Capture the cell that displays the provided text and extract its [x, y] central coordinate. 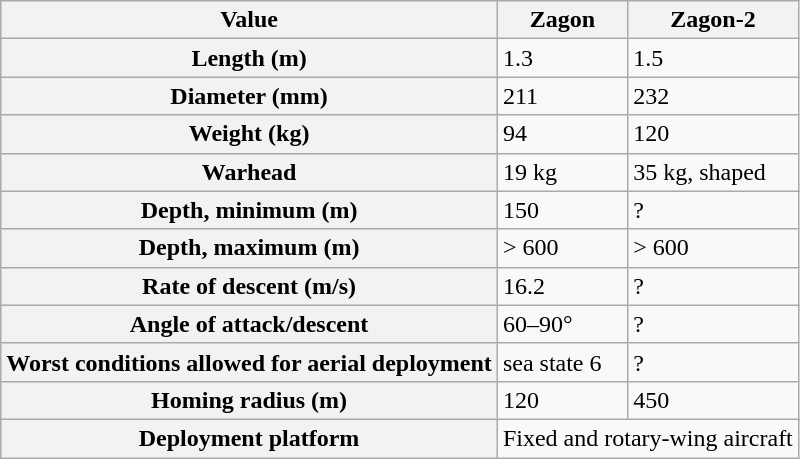
Length (m) [250, 58]
Angle of attack/descent [250, 324]
Zagon [562, 20]
Depth, maximum (m) [250, 248]
150 [562, 210]
sea state 6 [562, 362]
Value [250, 20]
1.3 [562, 58]
Worst conditions allowed for aerial deployment [250, 362]
232 [714, 96]
Weight (kg) [250, 134]
Zagon-2 [714, 20]
19 kg [562, 172]
Diameter (mm) [250, 96]
Homing radius (m) [250, 400]
35 kg, shaped [714, 172]
211 [562, 96]
450 [714, 400]
Fixed and rotary-wing aircraft [648, 438]
94 [562, 134]
Deployment platform [250, 438]
1.5 [714, 58]
Depth, minimum (m) [250, 210]
16.2 [562, 286]
Rate of descent (m/s) [250, 286]
60–90° [562, 324]
Warhead [250, 172]
